Find where the given text appears and provide that cell's center as (x, y) coordinate. 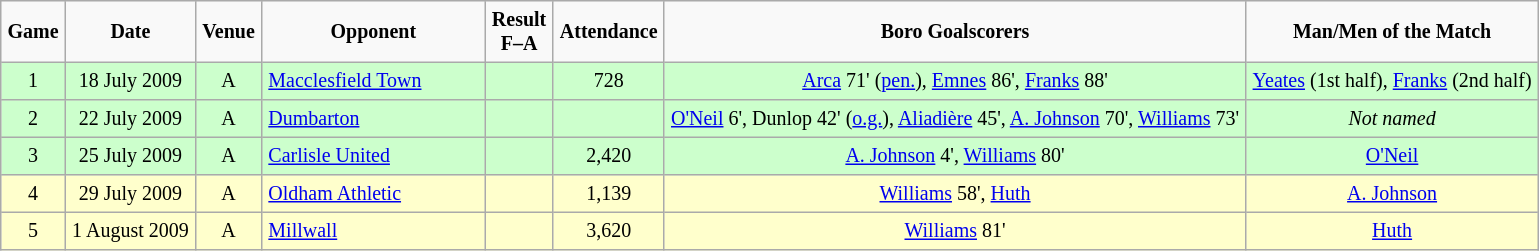
ResultF–A (519, 32)
Opponent (374, 32)
728 (608, 81)
Man/Men of the Match (1392, 32)
5 (34, 231)
2,420 (608, 156)
18 July 2009 (130, 81)
Dumbarton (374, 119)
1,139 (608, 194)
22 July 2009 (130, 119)
Venue (228, 32)
O'Neil (1392, 156)
3 (34, 156)
Attendance (608, 32)
29 July 2009 (130, 194)
Oldham Athletic (374, 194)
A. Johnson 4', Williams 80' (955, 156)
Arca 71' (pen.), Emnes 86', Franks 88' (955, 81)
1 August 2009 (130, 231)
2 (34, 119)
Boro Goalscorers (955, 32)
O'Neil 6', Dunlop 42' (o.g.), Aliadière 45', A. Johnson 70', Williams 73' (955, 119)
4 (34, 194)
Carlisle United (374, 156)
1 (34, 81)
Macclesfield Town (374, 81)
A. Johnson (1392, 194)
25 July 2009 (130, 156)
Millwall (374, 231)
Williams 81' (955, 231)
Game (34, 32)
Date (130, 32)
Williams 58', Huth (955, 194)
3,620 (608, 231)
Not named (1392, 119)
Yeates (1st half), Franks (2nd half) (1392, 81)
Huth (1392, 231)
